Return the (X, Y) coordinate for the center point of the cell that contains the specified text.  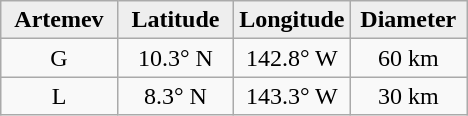
G (59, 58)
Diameter (408, 20)
10.3° N (175, 58)
Latitude (175, 20)
60 km (408, 58)
Longitude (292, 20)
30 km (408, 96)
142.8° W (292, 58)
Artemev (59, 20)
8.3° N (175, 96)
L (59, 96)
143.3° W (292, 96)
